Search for the cell housing the specified text and yield its (X, Y) center coordinate. 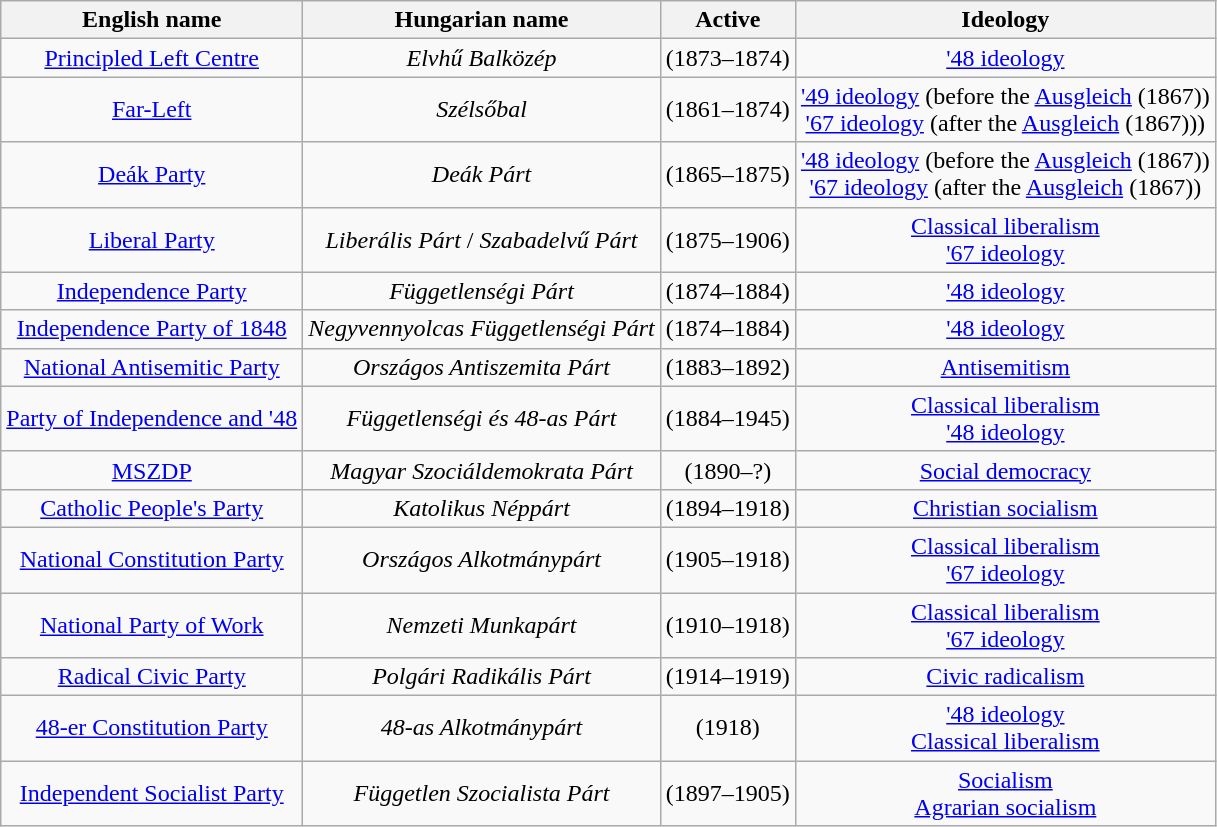
(1861–1874) (728, 110)
'49 ideology (before the Ausgleich (1867)) '67 ideology (after the Ausgleich (1867))) (1005, 110)
(1865–1875) (728, 174)
Katolikus Néppárt (482, 508)
(1873–1874) (728, 58)
Országos Alkotmánypárt (482, 560)
Radical Civic Party (152, 677)
Független Szocialista Párt (482, 794)
(1897–1905) (728, 794)
Szélsőbal (482, 110)
(1910–1918) (728, 624)
Magyar Szociáldemokrata Párt (482, 470)
'48 ideology (before the Ausgleich (1867)) '67 ideology (after the Ausgleich (1867)) (1005, 174)
(1883–1892) (728, 367)
Socialism Agrarian socialism (1005, 794)
Országos Antiszemita Párt (482, 367)
Függetlenségi és 48-as Párt (482, 418)
(1884–1945) (728, 418)
National Antisemitic Party (152, 367)
Principled Left Centre (152, 58)
Deák Party (152, 174)
48-er Constitution Party (152, 728)
Far-Left (152, 110)
Party of Independence and '48 (152, 418)
Catholic People's Party (152, 508)
Negyvennyolcas Függetlenségi Párt (482, 329)
(1894–1918) (728, 508)
Függetlenségi Párt (482, 291)
(1875–1906) (728, 240)
48-as Alkotmánypárt (482, 728)
MSZDP (152, 470)
Elvhű Balközép (482, 58)
Nemzeti Munkapárt (482, 624)
(1914–1919) (728, 677)
(1890–?) (728, 470)
Civic radicalism (1005, 677)
'48 ideology Classical liberalism (1005, 728)
Polgári Radikális Párt (482, 677)
Independence Party of 1848 (152, 329)
(1905–1918) (728, 560)
Liberal Party (152, 240)
Antisemitism (1005, 367)
Active (728, 20)
Independence Party (152, 291)
Independent Socialist Party (152, 794)
Classical liberalism '48 ideology (1005, 418)
National Constitution Party (152, 560)
Liberális Párt / Szabadelvű Párt (482, 240)
National Party of Work (152, 624)
Deák Párt (482, 174)
(1918) (728, 728)
Social democracy (1005, 470)
Ideology (1005, 20)
Christian socialism (1005, 508)
Hungarian name (482, 20)
English name (152, 20)
